From the cell containing the given text, extract its center point as [x, y] coordinate. 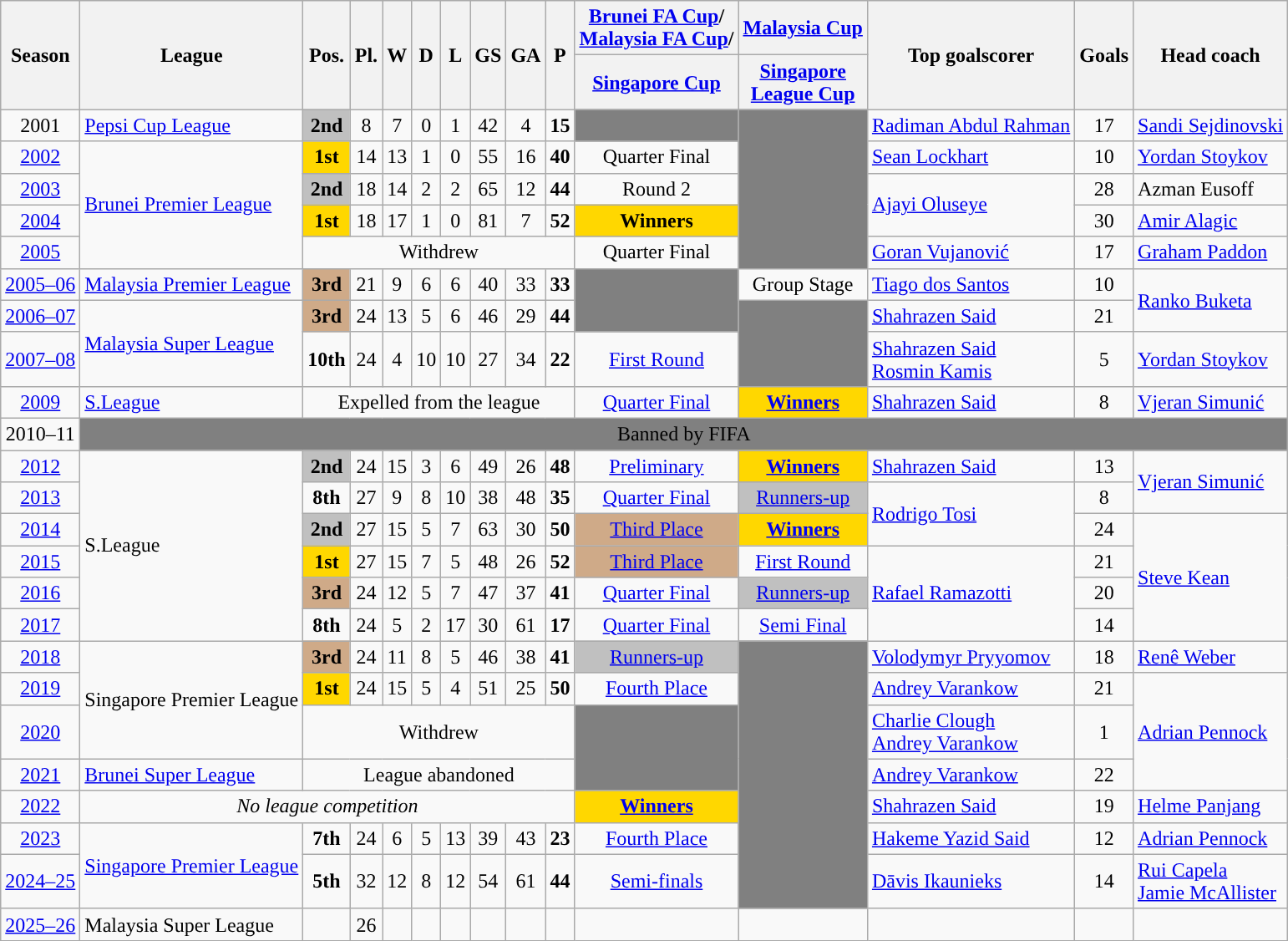
Steve Kean [1211, 577]
Ajayi Oluseye [971, 205]
51 [488, 689]
Preliminary [657, 465]
3 [426, 465]
2015 [40, 562]
19 [1104, 806]
2020 [40, 732]
29 [526, 316]
Tiago dos Santos [971, 284]
2019 [40, 689]
47 [488, 593]
Brunei Premier League [192, 205]
Top goalscorer [971, 55]
2014 [40, 530]
Sandi Sejdinovski [1211, 125]
2002 [40, 157]
No league competition [327, 806]
Semi-finals [657, 881]
2016 [40, 593]
34 [526, 359]
32 [366, 881]
Pepsi Cup League [192, 125]
Expelled from the league [439, 402]
2006–07 [40, 316]
Radiman Abdul Rahman [971, 125]
35 [560, 498]
Helme Panjang [1211, 806]
25 [526, 689]
Pl. [366, 55]
54 [488, 881]
37 [526, 593]
2013 [40, 498]
20 [1104, 593]
Shahrazen Said Rosmin Kamis [971, 359]
Rui Capela Jamie McAllister [1211, 881]
28 [1104, 189]
2001 [40, 125]
D [426, 55]
Semi Final [803, 625]
L [456, 55]
Rodrigo Tosi [971, 514]
Ranko Buketa [1211, 300]
Head coach [1211, 55]
2009 [40, 402]
81 [488, 221]
2025–26 [40, 924]
Dāvis Ikaunieks [971, 881]
Pos. [327, 55]
42 [488, 125]
2012 [40, 465]
Group Stage [803, 284]
39 [488, 838]
2003 [40, 189]
SingaporeLeague Cup [803, 82]
63 [488, 530]
2023 [40, 838]
2010–11 [40, 434]
Round 2 [657, 189]
2007–08 [40, 359]
Season [40, 55]
Brunei FA Cup/ Malaysia FA Cup/ [657, 28]
Goals [1104, 55]
10th [327, 359]
Goran Vujanović [971, 252]
P [560, 55]
2022 [40, 806]
Volodymyr Pryyomov [971, 657]
League abandoned [439, 775]
2005–06 [40, 284]
65 [488, 189]
16 [526, 157]
2004 [40, 221]
Banned by FIFA [684, 434]
Malaysia Premier League [192, 284]
43 [526, 838]
Malaysia Cup [803, 28]
Azman Eusoff [1211, 189]
5th [327, 881]
Renê Weber [1211, 657]
11 [398, 657]
2018 [40, 657]
49 [488, 465]
7th [327, 838]
League [192, 55]
2021 [40, 775]
Hakeme Yazid Said [971, 838]
2024–25 [40, 881]
GA [526, 55]
23 [560, 838]
2005 [40, 252]
Amir Alagic [1211, 221]
Brunei Super League [192, 775]
W [398, 55]
2017 [40, 625]
Sean Lockhart [971, 157]
Rafael Ramazotti [971, 593]
Charlie Clough Andrey Varankow [971, 732]
55 [488, 157]
GS [488, 55]
Graham Paddon [1211, 252]
Singapore Cup [657, 82]
